For the text-containing cell, return its midpoint in [x, y] coordinate format. 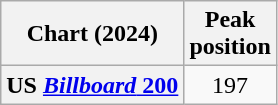
197 [230, 85]
US Billboard 200 [92, 85]
Peakposition [230, 34]
Chart (2024) [92, 34]
